Scan for the cell matching the given text and deliver its [x, y] coordinate at center. 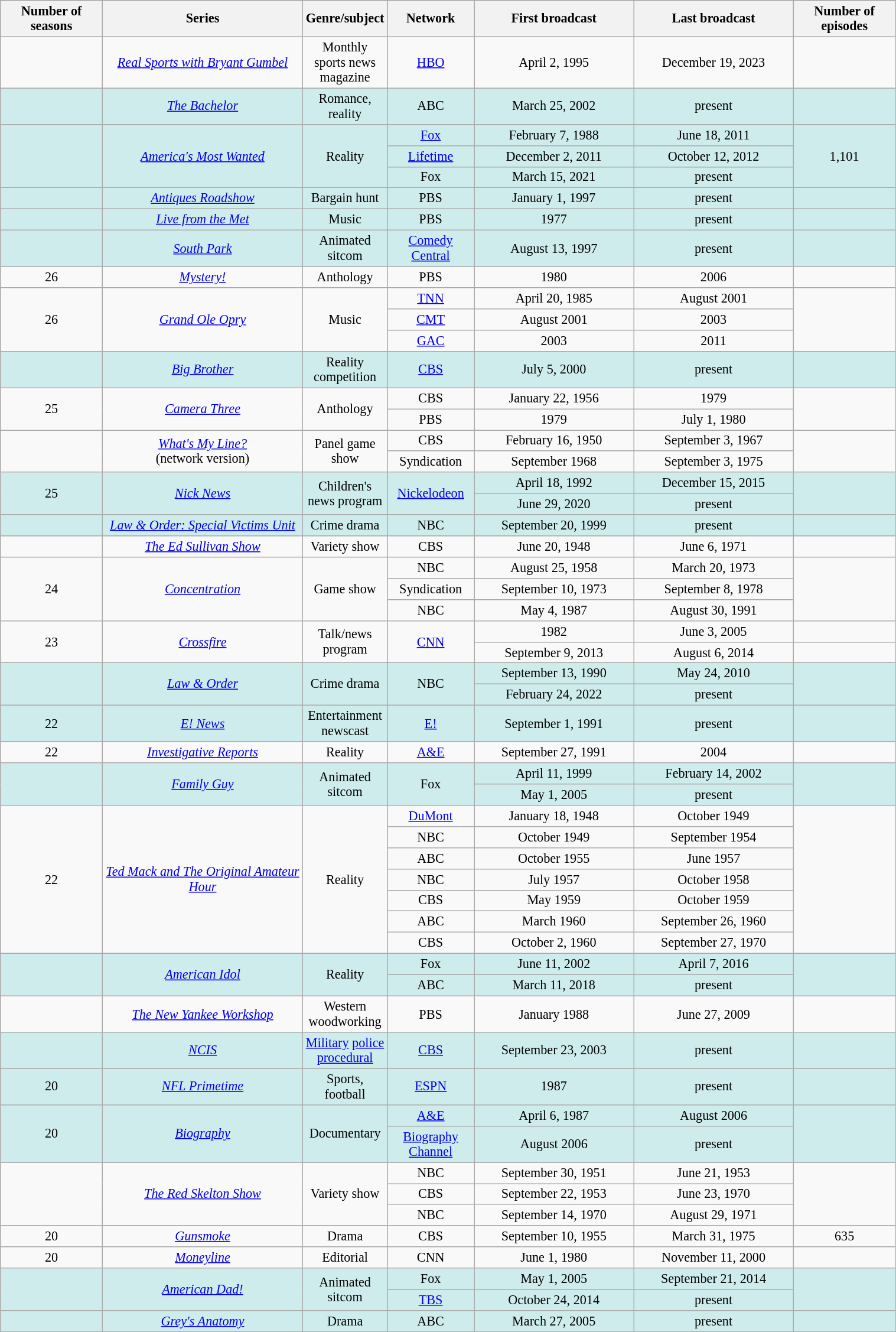
Family Guy [202, 784]
The Bachelor [202, 106]
December 19, 2023 [713, 63]
Ted Mack and The Original Amateur Hour [202, 879]
October 1955 [554, 858]
March 20, 1973 [713, 567]
South Park [202, 248]
Game show [345, 589]
The Ed Sullivan Show [202, 547]
September 3, 1975 [713, 462]
December 15, 2015 [713, 483]
September 1968 [554, 462]
2011 [713, 340]
September 10, 1955 [554, 1236]
Law & Order: Special Victims Unit [202, 525]
Concentration [202, 589]
September 30, 1951 [554, 1172]
DuMont [431, 816]
January 1, 1997 [554, 199]
Moneyline [202, 1258]
Live from the Met [202, 220]
August 6, 2014 [713, 652]
March 25, 2002 [554, 106]
March 15, 2021 [554, 177]
Sports, football [345, 1086]
June 23, 1970 [713, 1194]
March 31, 1975 [713, 1236]
September 8, 1978 [713, 589]
635 [845, 1236]
June 27, 2009 [713, 1014]
What's My Line?(network version) [202, 451]
April 7, 2016 [713, 964]
October 2, 1960 [554, 943]
NCIS [202, 1050]
1977 [554, 220]
Bargain hunt [345, 199]
October 12, 2012 [713, 156]
June 1, 1980 [554, 1258]
Number ofseasons [52, 19]
June 21, 1953 [713, 1172]
2004 [713, 752]
American Idol [202, 974]
HBO [431, 63]
November 11, 2000 [713, 1258]
October 24, 2014 [554, 1300]
August 25, 1958 [554, 567]
September 3, 1967 [713, 440]
April 20, 1985 [554, 298]
Law & Order [202, 684]
Panel game show [345, 451]
Network [431, 19]
October 1958 [713, 879]
The Red Skelton Show [202, 1194]
Big Brother [202, 369]
Number ofepisodes [845, 19]
September 9, 2013 [554, 652]
TNN [431, 298]
Editorial [345, 1258]
January 22, 1956 [554, 398]
May 4, 1987 [554, 610]
Lifetime [431, 156]
July 1, 1980 [713, 419]
Military police procedural [345, 1050]
Nick News [202, 493]
September 1, 1991 [554, 723]
September 14, 1970 [554, 1215]
Talk/news program [345, 642]
December 2, 2011 [554, 156]
March 27, 2005 [554, 1321]
Camera Three [202, 409]
Comedy Central [431, 248]
August 29, 1971 [713, 1215]
Real Sports with Bryant Gumbel [202, 63]
Monthly sports news magazine [345, 63]
First broadcast [554, 19]
CMT [431, 319]
September 10, 1973 [554, 589]
September 22, 1953 [554, 1194]
June 3, 2005 [713, 631]
Genre/subject [345, 19]
September 27, 1970 [713, 943]
September 27, 1991 [554, 752]
February 16, 1950 [554, 440]
February 14, 2002 [713, 774]
24 [52, 589]
July 1957 [554, 879]
Reality competition [345, 369]
July 5, 2000 [554, 369]
2006 [713, 277]
April 18, 1992 [554, 483]
March 1960 [554, 922]
May 1959 [554, 901]
TBS [431, 1300]
Mystery! [202, 277]
23 [52, 642]
Western woodworking [345, 1014]
January 1988 [554, 1014]
February 24, 2022 [554, 695]
September 1954 [713, 837]
E! [431, 723]
April 2, 1995 [554, 63]
Antiques Roadshow [202, 199]
June 20, 1948 [554, 547]
September 13, 1990 [554, 674]
September 21, 2014 [713, 1279]
1980 [554, 277]
Romance, reality [345, 106]
Grand Ole Opry [202, 320]
September 26, 1960 [713, 922]
October 1959 [713, 901]
The New Yankee Workshop [202, 1014]
January 18, 1948 [554, 816]
Last broadcast [713, 19]
February 7, 1988 [554, 135]
Investigative Reports [202, 752]
June 29, 2020 [554, 504]
August 30, 1991 [713, 610]
September 23, 2003 [554, 1050]
June 6, 1971 [713, 547]
September 20, 1999 [554, 525]
NFL Primetime [202, 1086]
GAC [431, 340]
ESPN [431, 1086]
Grey's Anatomy [202, 1321]
America's Most Wanted [202, 156]
Children's news program [345, 493]
March 11, 2018 [554, 985]
Biography Channel [431, 1144]
June 18, 2011 [713, 135]
1,101 [845, 156]
Nickelodeon [431, 493]
1982 [554, 631]
April 6, 1987 [554, 1115]
Entertainment newscast [345, 723]
June 1957 [713, 858]
Crossfire [202, 642]
American Dad! [202, 1289]
Gunsmoke [202, 1236]
1987 [554, 1086]
E! News [202, 723]
August 13, 1997 [554, 248]
Documentary [345, 1133]
Biography [202, 1133]
April 11, 1999 [554, 774]
June 11, 2002 [554, 964]
May 24, 2010 [713, 674]
Series [202, 19]
